Return the (x, y) coordinate for the center point of the cell that contains the specified text.  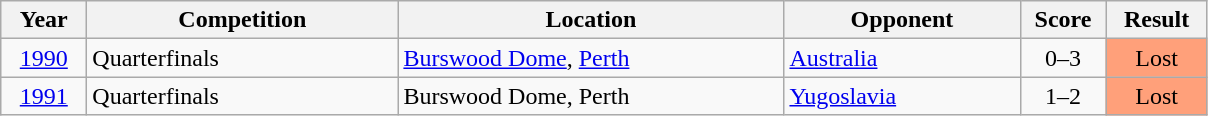
1990 (44, 58)
0–3 (1063, 58)
Result (1156, 20)
Score (1063, 20)
Opponent (902, 20)
1–2 (1063, 96)
Competition (242, 20)
Year (44, 20)
1991 (44, 96)
Location (591, 20)
Yugoslavia (902, 96)
Australia (902, 58)
